Identify which cell holds the provided text, then report its (X, Y) central coordinate. 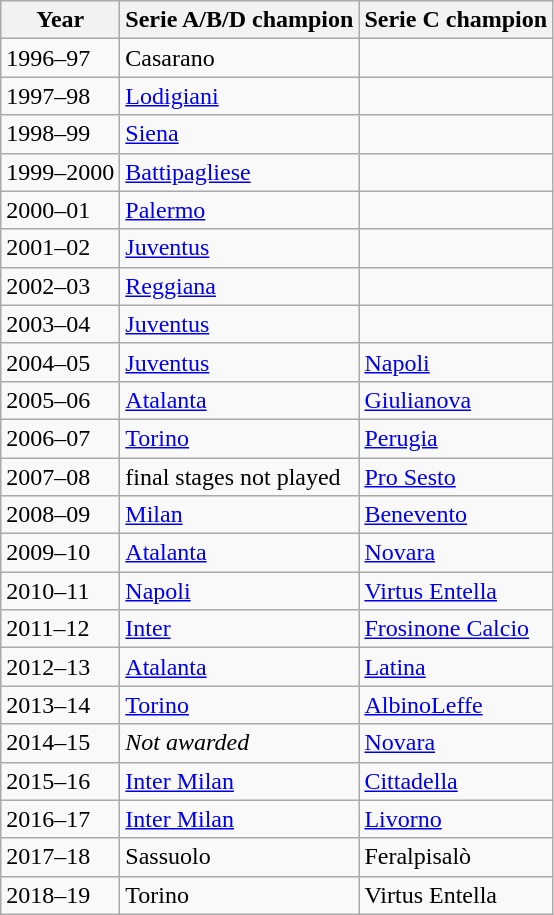
1997–98 (60, 96)
Frosinone Calcio (456, 629)
Lodigiani (240, 96)
Serie A/B/D champion (240, 20)
2018–19 (60, 895)
Year (60, 20)
Pro Sesto (456, 477)
2001–02 (60, 248)
Siena (240, 134)
Cittadella (456, 781)
1998–99 (60, 134)
2012–13 (60, 667)
2002–03 (60, 286)
2007–08 (60, 477)
2005–06 (60, 400)
Palermo (240, 210)
Milan (240, 515)
2010–11 (60, 591)
2006–07 (60, 438)
2016–17 (60, 819)
final stages not played (240, 477)
2004–05 (60, 362)
Latina (456, 667)
1996–97 (60, 58)
Benevento (456, 515)
2009–10 (60, 553)
Giulianova (456, 400)
Livorno (456, 819)
Battipagliese (240, 172)
2015–16 (60, 781)
Casarano (240, 58)
2013–14 (60, 705)
Serie C champion (456, 20)
2014–15 (60, 743)
2000–01 (60, 210)
1999–2000 (60, 172)
2011–12 (60, 629)
Not awarded (240, 743)
2017–18 (60, 857)
Sassuolo (240, 857)
Reggiana (240, 286)
Inter (240, 629)
Feralpisalò (456, 857)
2003–04 (60, 324)
AlbinoLeffe (456, 705)
Perugia (456, 438)
2008–09 (60, 515)
